Return (X, Y) of the center of cell containing provided text 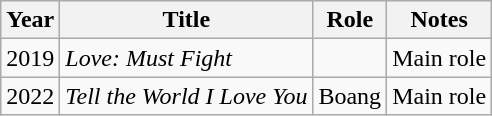
Title (186, 20)
Boang (350, 96)
2022 (30, 96)
Love: Must Fight (186, 58)
Role (350, 20)
Tell the World I Love You (186, 96)
2019 (30, 58)
Notes (440, 20)
Year (30, 20)
